Determine the (x, y) coordinate at the center of the cell enclosing the given text.  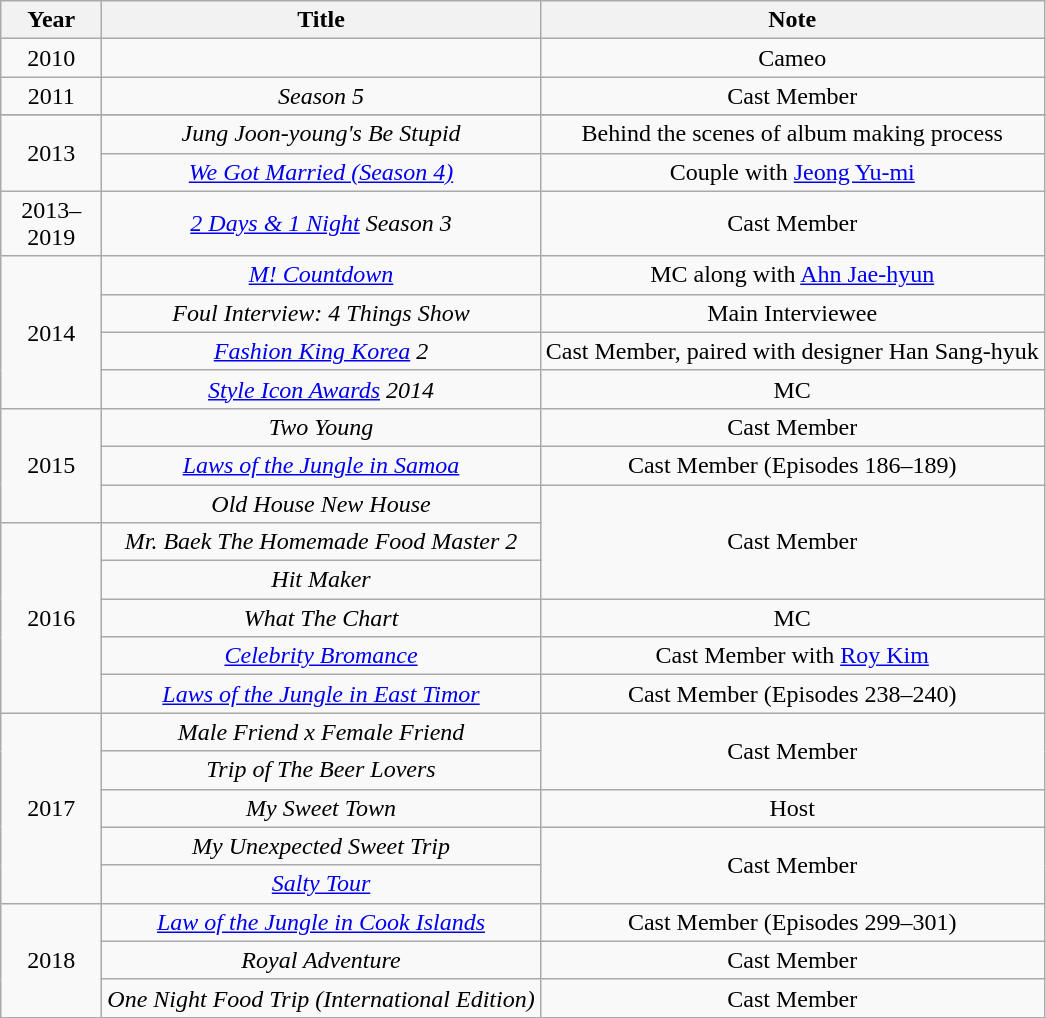
2011 (52, 96)
M! Countdown (321, 275)
2010 (52, 58)
Cast Member (Episodes 299–301) (792, 922)
Couple with Jeong Yu-mi (792, 172)
Note (792, 20)
Cast Member with Roy Kim (792, 656)
MC along with Ahn Jae-hyun (792, 275)
Law of the Jungle in Cook Islands (321, 922)
We Got Married (Season 4) (321, 172)
2 Days & 1 Night Season 3 (321, 224)
Salty Tour (321, 884)
Season 5 (321, 96)
Celebrity Bromance (321, 656)
2014 (52, 332)
Cast Member, paired with designer Han Sang-hyuk (792, 351)
Cast Member (Episodes 238–240) (792, 694)
Jung Joon-young's Be Stupid (321, 134)
Royal Adventure (321, 960)
Fashion King Korea 2 (321, 351)
My Unexpected Sweet Trip (321, 846)
Main Interviewee (792, 313)
Style Icon Awards 2014 (321, 389)
What The Chart (321, 618)
Cameo (792, 58)
Male Friend x Female Friend (321, 732)
Behind the scenes of album making process (792, 134)
Mr. Baek The Homemade Food Master 2 (321, 542)
Old House New House (321, 503)
Title (321, 20)
2017 (52, 808)
2013–2019 (52, 224)
One Night Food Trip (International Edition) (321, 998)
My Sweet Town (321, 808)
Laws of the Jungle in Samoa (321, 465)
Hit Maker (321, 580)
Host (792, 808)
Laws of the Jungle in East Timor (321, 694)
Year (52, 20)
Trip of The Beer Lovers (321, 770)
Two Young (321, 427)
2015 (52, 465)
2013 (52, 153)
2018 (52, 960)
Foul Interview: 4 Things Show (321, 313)
2016 (52, 618)
Cast Member (Episodes 186–189) (792, 465)
